Return [x, y] of the center of cell containing provided text 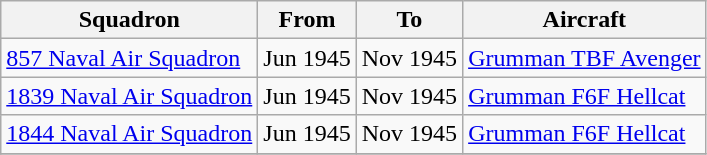
From [307, 20]
1839 Naval Air Squadron [130, 96]
1844 Naval Air Squadron [130, 134]
Aircraft [584, 20]
Grumman TBF Avenger [584, 58]
To [409, 20]
857 Naval Air Squadron [130, 58]
Squadron [130, 20]
